Detect which cell encompasses the target text, then output its [X, Y] center coordinate. 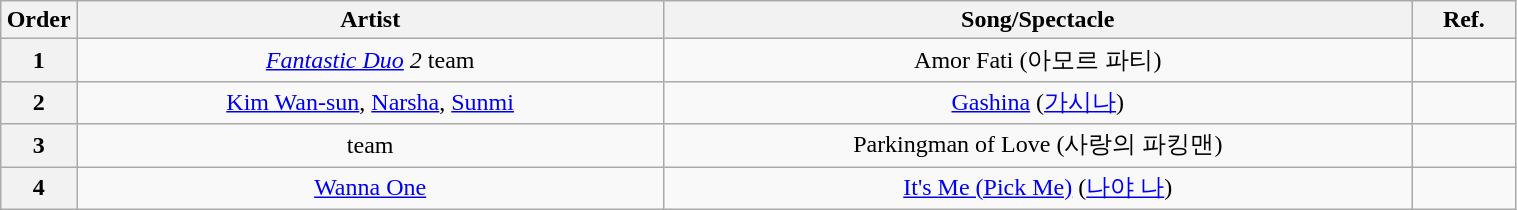
Fantastic Duo 2 team [370, 60]
Gashina (가시나) [1038, 102]
Song/Spectacle [1038, 20]
Artist [370, 20]
Kim Wan-sun, Narsha, Sunmi [370, 102]
3 [39, 146]
Wanna One [370, 188]
Order [39, 20]
4 [39, 188]
Ref. [1464, 20]
Amor Fati (아모르 파티) [1038, 60]
It's Me (Pick Me) (나야 나) [1038, 188]
1 [39, 60]
Parkingman of Love (사랑의 파킹맨) [1038, 146]
2 [39, 102]
team [370, 146]
